From the cell containing the given text, extract its center point as (X, Y) coordinate. 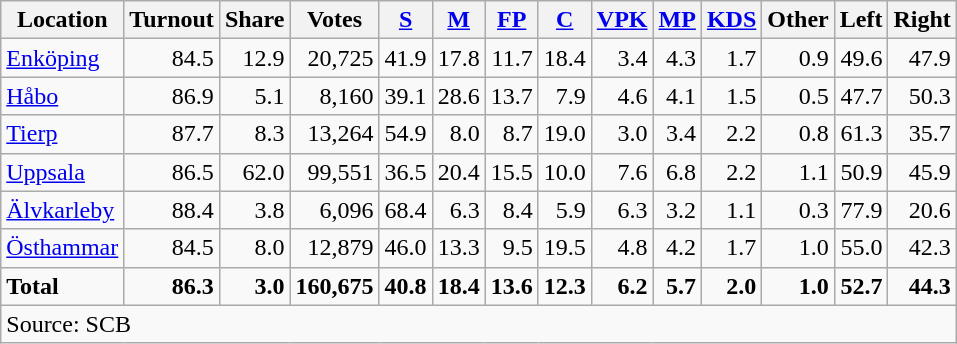
C (564, 20)
6,096 (334, 210)
4.1 (677, 96)
8.3 (254, 134)
39.1 (406, 96)
Älvkarleby (62, 210)
1.5 (731, 96)
12.3 (564, 286)
4.3 (677, 58)
M (458, 20)
Håbo (62, 96)
13.3 (458, 248)
62.0 (254, 172)
Left (861, 20)
13,264 (334, 134)
Votes (334, 20)
0.5 (798, 96)
47.7 (861, 96)
Location (62, 20)
20,725 (334, 58)
87.7 (172, 134)
3.8 (254, 210)
35.7 (922, 134)
20.6 (922, 210)
7.6 (622, 172)
19.0 (564, 134)
0.3 (798, 210)
41.9 (406, 58)
10.0 (564, 172)
Share (254, 20)
50.9 (861, 172)
13.6 (512, 286)
20.4 (458, 172)
2.0 (731, 286)
40.8 (406, 286)
Total (62, 286)
Östhammar (62, 248)
160,675 (334, 286)
52.7 (861, 286)
86.9 (172, 96)
50.3 (922, 96)
47.9 (922, 58)
77.9 (861, 210)
15.5 (512, 172)
Enköping (62, 58)
4.2 (677, 248)
Source: SCB (479, 324)
61.3 (861, 134)
46.0 (406, 248)
Uppsala (62, 172)
45.9 (922, 172)
12.9 (254, 58)
12,879 (334, 248)
13.7 (512, 96)
6.2 (622, 286)
42.3 (922, 248)
8.4 (512, 210)
3.2 (677, 210)
VPK (622, 20)
5.1 (254, 96)
Turnout (172, 20)
Other (798, 20)
88.4 (172, 210)
6.8 (677, 172)
4.6 (622, 96)
0.8 (798, 134)
36.5 (406, 172)
68.4 (406, 210)
S (406, 20)
9.5 (512, 248)
4.8 (622, 248)
KDS (731, 20)
86.3 (172, 286)
11.7 (512, 58)
8.7 (512, 134)
5.7 (677, 286)
7.9 (564, 96)
86.5 (172, 172)
44.3 (922, 286)
49.6 (861, 58)
FP (512, 20)
99,551 (334, 172)
19.5 (564, 248)
MP (677, 20)
5.9 (564, 210)
55.0 (861, 248)
8,160 (334, 96)
Right (922, 20)
28.6 (458, 96)
17.8 (458, 58)
54.9 (406, 134)
0.9 (798, 58)
Tierp (62, 134)
